Locate the cell with the specified text and output its (X, Y) center coordinate. 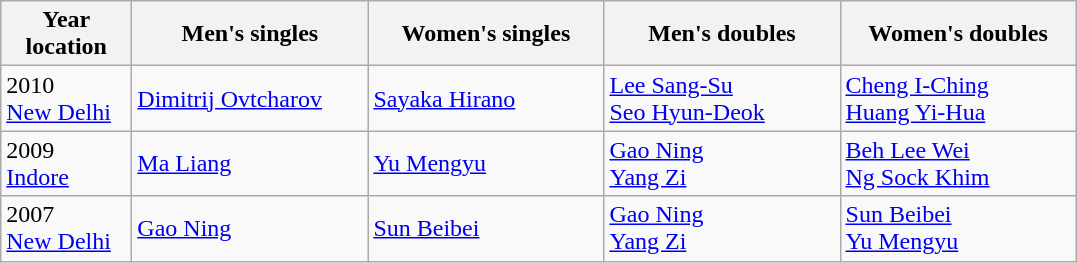
Ma Liang (250, 164)
Men's doubles (722, 34)
Women's singles (486, 34)
2007 New Delhi (66, 228)
Sayaka Hirano (486, 98)
2010 New Delhi (66, 98)
Women's doubles (958, 34)
Beh Lee Wei Ng Sock Khim (958, 164)
Gao Ning (250, 228)
Cheng I-Ching Huang Yi-Hua (958, 98)
Yu Mengyu (486, 164)
Year location (66, 34)
Sun Beibei Yu Mengyu (958, 228)
Dimitrij Ovtcharov (250, 98)
Sun Beibei (486, 228)
Lee Sang-Su Seo Hyun-Deok (722, 98)
2009 Indore (66, 164)
Men's singles (250, 34)
